Detect which cell encompasses the target text, then output its [x, y] center coordinate. 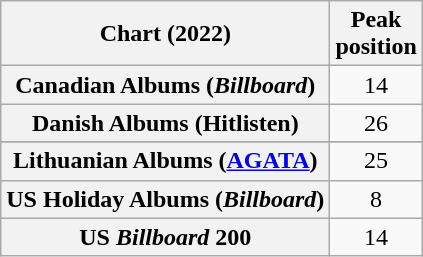
US Billboard 200 [166, 237]
8 [376, 199]
Canadian Albums (Billboard) [166, 85]
26 [376, 123]
25 [376, 161]
Chart (2022) [166, 34]
Peakposition [376, 34]
US Holiday Albums (Billboard) [166, 199]
Lithuanian Albums (AGATA) [166, 161]
Danish Albums (Hitlisten) [166, 123]
